For the text-containing cell, return its midpoint in (x, y) coordinate format. 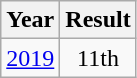
Year (30, 20)
Result (98, 20)
2019 (30, 58)
11th (98, 58)
